Scan for the cell matching the given text and deliver its (x, y) coordinate at center. 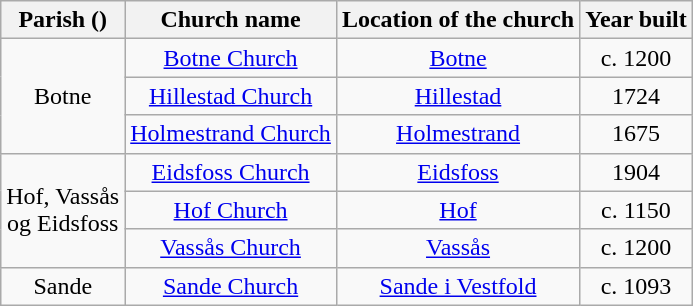
Parish () (63, 20)
Botne Church (231, 58)
Hof, Vassåsog Eidsfoss (63, 210)
c. 1093 (636, 286)
Hillestad (458, 96)
Location of the church (458, 20)
Holmestrand Church (231, 134)
Sande Church (231, 286)
Hof (458, 210)
1675 (636, 134)
1724 (636, 96)
Vassås (458, 248)
Vassås Church (231, 248)
Hof Church (231, 210)
Church name (231, 20)
Year built (636, 20)
Holmestrand (458, 134)
1904 (636, 172)
Sande i Vestfold (458, 286)
c. 1150 (636, 210)
Sande (63, 286)
Eidsfoss Church (231, 172)
Eidsfoss (458, 172)
Hillestad Church (231, 96)
